Return the (x, y) coordinate for the center point of the cell that contains the specified text.  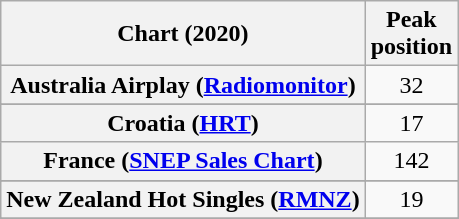
17 (411, 123)
Chart (2020) (183, 34)
New Zealand Hot Singles (RMNZ) (183, 199)
Peakposition (411, 34)
Australia Airplay (Radiomonitor) (183, 85)
France (SNEP Sales Chart) (183, 161)
19 (411, 199)
32 (411, 85)
Croatia (HRT) (183, 123)
142 (411, 161)
